Pinpoint the cell where the given text exists, returning its (X, Y) midpoint coordinate. 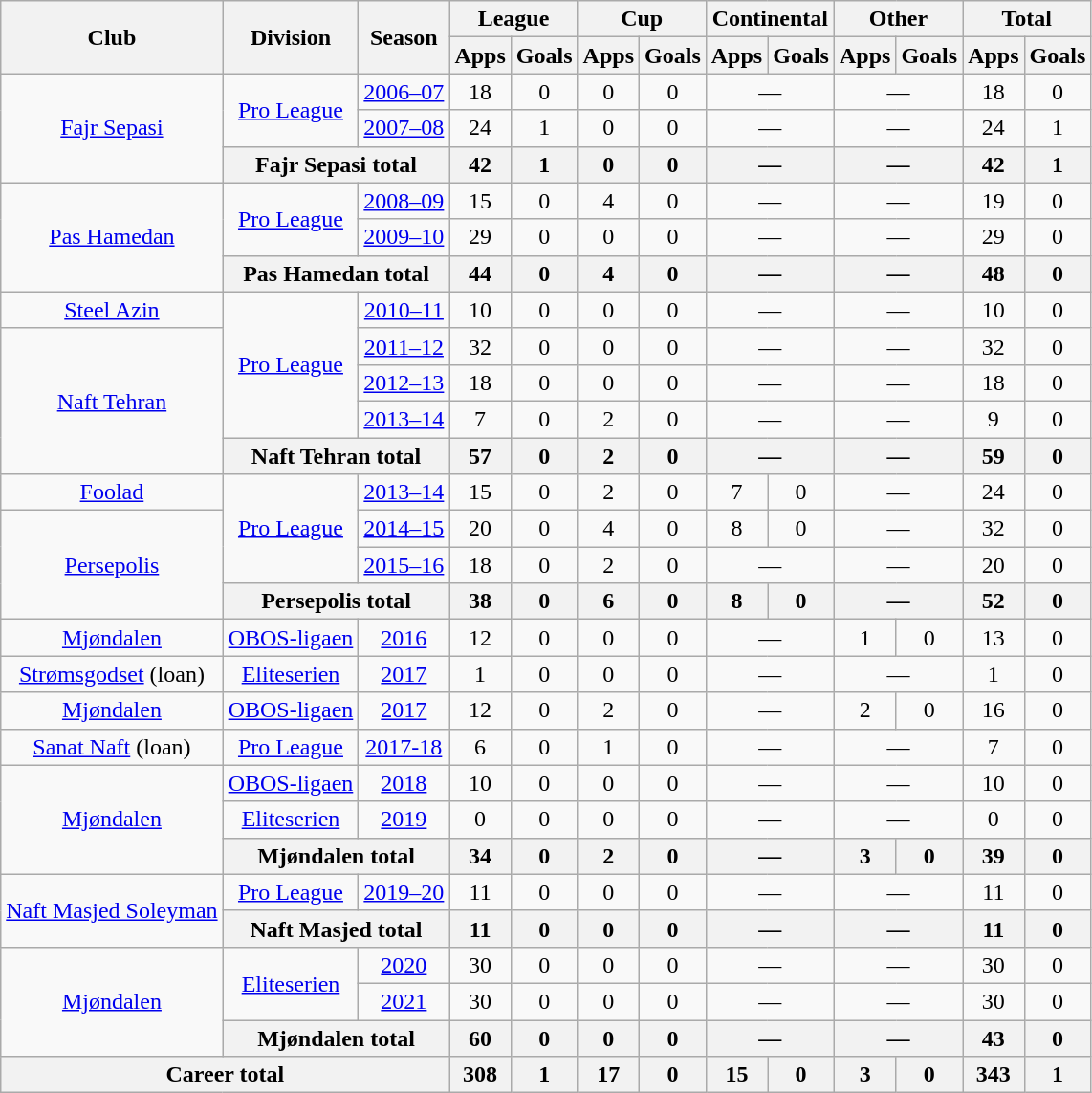
39 (994, 856)
Naft Masjed total (337, 929)
Persepolis total (337, 601)
38 (480, 601)
Naft Tehran (112, 401)
Total (1027, 19)
2017-18 (404, 747)
2019–20 (404, 892)
Pas Hamedan (112, 237)
2009–10 (404, 237)
Cup (642, 19)
13 (994, 638)
2011–12 (404, 346)
2012–13 (404, 383)
Fajr Sepasi total (337, 164)
Club (112, 37)
Foolad (112, 492)
2006–07 (404, 92)
2019 (404, 820)
Strømsgodset (loan) (112, 674)
60 (480, 1038)
9 (994, 419)
2016 (404, 638)
Persepolis (112, 565)
Steel Azin (112, 310)
2007–08 (404, 128)
2021 (404, 1001)
Naft Tehran total (337, 456)
Naft Masjed Soleyman (112, 910)
2020 (404, 965)
Division (291, 37)
44 (480, 273)
2008–09 (404, 201)
Continental (770, 19)
Sanat Naft (loan) (112, 747)
Career total (226, 1075)
17 (608, 1075)
Fajr Sepasi (112, 128)
League (513, 19)
43 (994, 1038)
2018 (404, 783)
19 (994, 201)
2010–11 (404, 310)
57 (480, 456)
52 (994, 601)
59 (994, 456)
Other (898, 19)
2015–16 (404, 565)
34 (480, 856)
16 (994, 710)
2014–15 (404, 529)
Season (404, 37)
308 (480, 1075)
48 (994, 273)
Pas Hamedan total (337, 273)
343 (994, 1075)
